Pinpoint the cell where the given text exists, returning its [X, Y] midpoint coordinate. 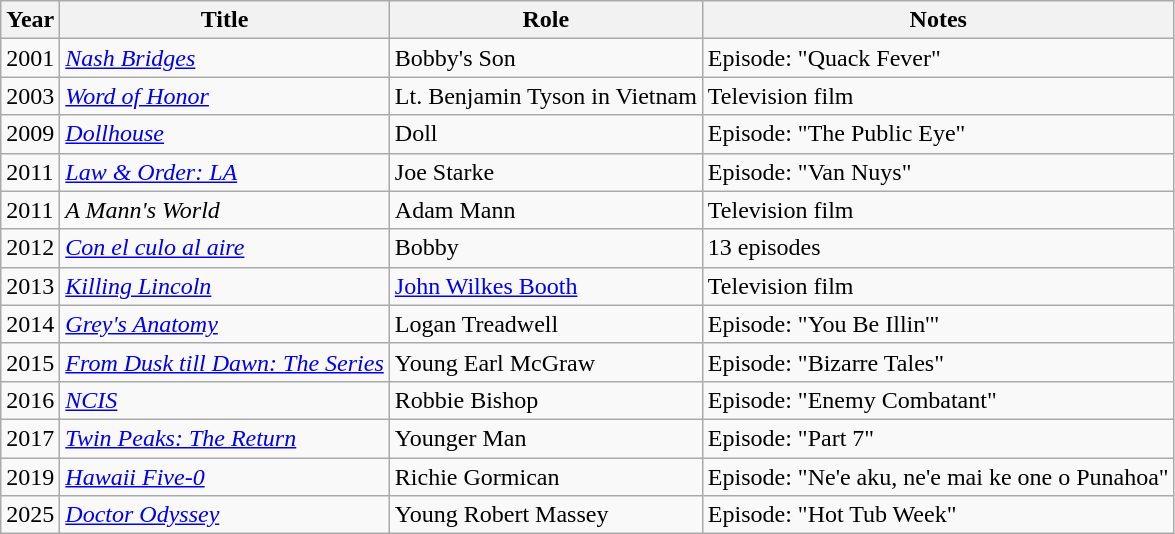
Joe Starke [546, 172]
NCIS [224, 400]
Con el culo al aire [224, 248]
Episode: "Hot Tub Week" [938, 515]
Doctor Odyssey [224, 515]
Episode: "Van Nuys" [938, 172]
Doll [546, 134]
Hawaii Five-0 [224, 477]
Grey's Anatomy [224, 324]
Title [224, 20]
From Dusk till Dawn: The Series [224, 362]
Young Robert Massey [546, 515]
Young Earl McGraw [546, 362]
Richie Gormican [546, 477]
Episode: "You Be Illin'" [938, 324]
Dollhouse [224, 134]
Logan Treadwell [546, 324]
Twin Peaks: The Return [224, 438]
2025 [30, 515]
Bobby [546, 248]
John Wilkes Booth [546, 286]
Bobby's Son [546, 58]
Word of Honor [224, 96]
Role [546, 20]
Episode: "Part 7" [938, 438]
Lt. Benjamin Tyson in Vietnam [546, 96]
Episode: "Bizarre Tales" [938, 362]
Episode: "Ne'e aku, ne'e mai ke one o Punahoa" [938, 477]
2016 [30, 400]
2012 [30, 248]
A Mann's World [224, 210]
2019 [30, 477]
Episode: "Enemy Combatant" [938, 400]
Year [30, 20]
Robbie Bishop [546, 400]
2009 [30, 134]
Episode: "The Public Eye" [938, 134]
2003 [30, 96]
Nash Bridges [224, 58]
2013 [30, 286]
Notes [938, 20]
2015 [30, 362]
Adam Mann [546, 210]
Law & Order: LA [224, 172]
2017 [30, 438]
Killing Lincoln [224, 286]
Younger Man [546, 438]
Episode: "Quack Fever" [938, 58]
2001 [30, 58]
2014 [30, 324]
13 episodes [938, 248]
